Find where the given text appears and provide that cell's center as [x, y] coordinate. 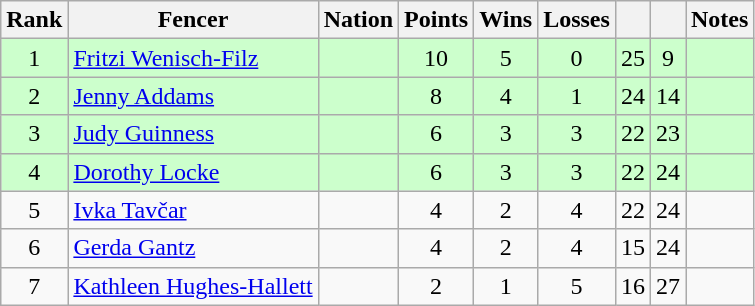
Rank [34, 20]
23 [668, 134]
15 [632, 248]
Jenny Addams [193, 96]
Losses [577, 20]
Wins [506, 20]
Points [436, 20]
Dorothy Locke [193, 172]
7 [34, 286]
Gerda Gantz [193, 248]
Ivka Tavčar [193, 210]
16 [632, 286]
Fencer [193, 20]
Notes [720, 20]
9 [668, 58]
Kathleen Hughes-Hallett [193, 286]
8 [436, 96]
Nation [358, 20]
Judy Guinness [193, 134]
Fritzi Wenisch-Filz [193, 58]
10 [436, 58]
27 [668, 286]
0 [577, 58]
25 [632, 58]
14 [668, 96]
